Determine the (X, Y) coordinate at the center of the cell enclosing the given text.  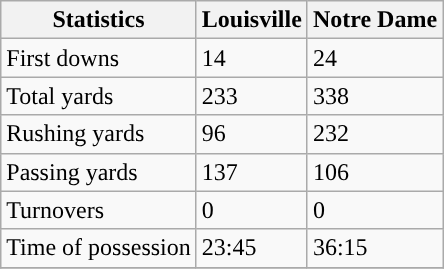
36:15 (374, 248)
96 (252, 134)
23:45 (252, 248)
Rushing yards (99, 134)
137 (252, 172)
Louisville (252, 20)
233 (252, 96)
Passing yards (99, 172)
Time of possession (99, 248)
338 (374, 96)
106 (374, 172)
Statistics (99, 20)
Total yards (99, 96)
14 (252, 58)
First downs (99, 58)
Notre Dame (374, 20)
232 (374, 134)
Turnovers (99, 210)
24 (374, 58)
